Scan for the cell matching the given text and deliver its [X, Y] coordinate at center. 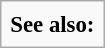
See also: [52, 24]
